Search for the cell housing the specified text and yield its [x, y] center coordinate. 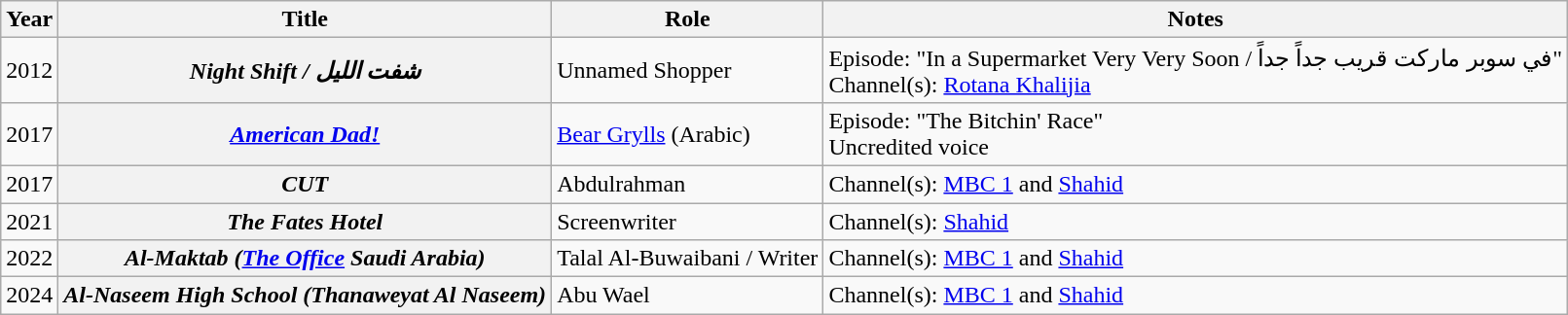
2024 [29, 296]
Channel(s): Shahid [1195, 221]
Role [687, 19]
Bear Grylls (Arabic) [687, 134]
2022 [29, 259]
Episode: "In a Supermarket Very Very Soon / في سوبر ماركت قريب جداً جداً"Channel(s): Rotana Khalijia [1195, 70]
2021 [29, 221]
The Fates Hotel [306, 221]
Talal Al-Buwaibani / Writer [687, 259]
Unnamed Shopper [687, 70]
Year [29, 19]
Al-Naseem High School (Thanaweyat Al Naseem) [306, 296]
2012 [29, 70]
CUT [306, 184]
Night Shift / شفت الليل [306, 70]
Abu Wael [687, 296]
Episode: "The Bitchin' Race"Uncredited voice [1195, 134]
Abdulrahman [687, 184]
Al-Maktab (The Office Saudi Arabia) [306, 259]
American Dad! [306, 134]
Notes [1195, 19]
Screenwriter [687, 221]
Title [306, 19]
